Return [x, y] of the center of cell containing provided text 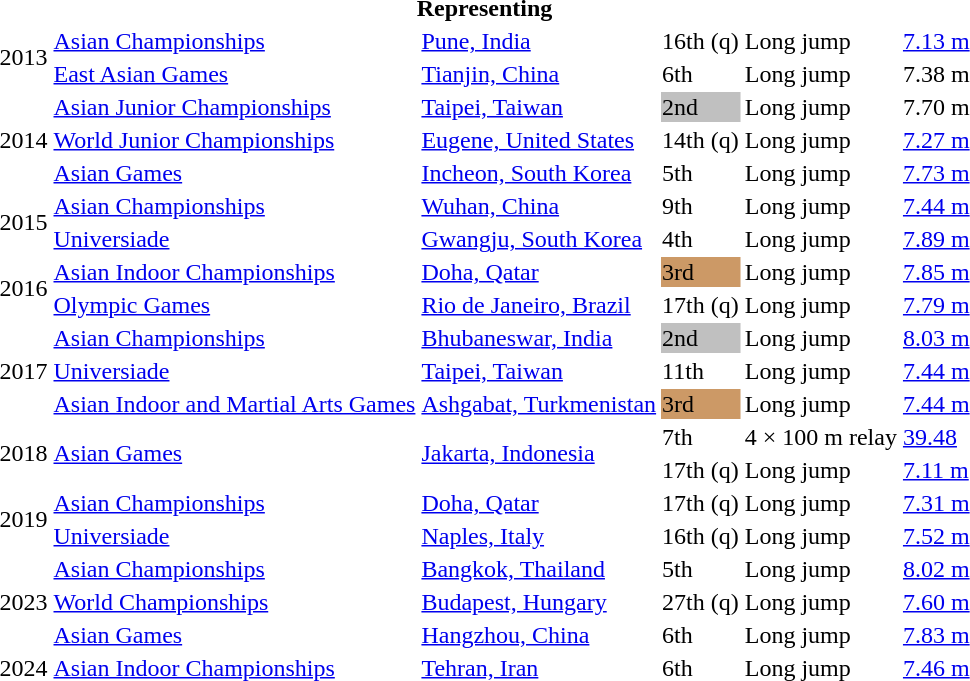
Incheon, South Korea [539, 173]
4th [701, 239]
World Junior Championships [234, 140]
27th (q) [701, 602]
Asian Indoor Championships [234, 272]
11th [701, 371]
7th [701, 437]
World Championships [234, 602]
Eugene, United States [539, 140]
Rio de Janeiro, Brazil [539, 305]
14th (q) [701, 140]
Pune, India [539, 41]
Asian Junior Championships [234, 107]
9th [701, 206]
Olympic Games [234, 305]
Jakarta, Indonesia [539, 454]
Wuhan, China [539, 206]
Bangkok, Thailand [539, 569]
Asian Indoor and Martial Arts Games [234, 404]
4 × 100 m relay [820, 437]
Gwangju, South Korea [539, 239]
Budapest, Hungary [539, 602]
Bhubaneswar, India [539, 338]
Ashgabat, Turkmenistan [539, 404]
Naples, Italy [539, 536]
Hangzhou, China [539, 635]
Tianjin, China [539, 74]
East Asian Games [234, 74]
